Return the (x, y) coordinate for the center point of the cell that contains the specified text.  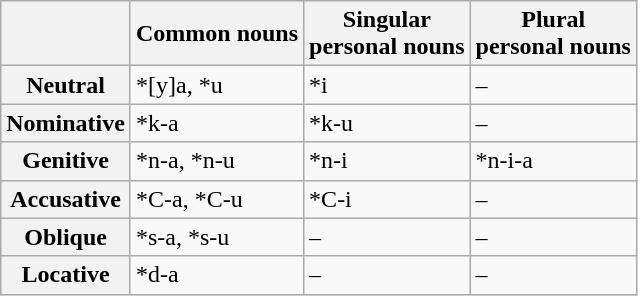
*n-i (387, 161)
Genitive (66, 161)
*C-i (387, 199)
*[y]a, *u (216, 85)
Accusative (66, 199)
*k-a (216, 123)
Oblique (66, 237)
Neutral (66, 85)
Locative (66, 275)
*i (387, 85)
*s-a, *s-u (216, 237)
Pluralpersonal nouns (553, 34)
*n-a, *n-u (216, 161)
*k-u (387, 123)
Nominative (66, 123)
Singularpersonal nouns (387, 34)
*d-a (216, 275)
*n-i-a (553, 161)
*C-a, *C-u (216, 199)
Common nouns (216, 34)
